Output the (X, Y) coordinate of the center of the cell containing the given text.  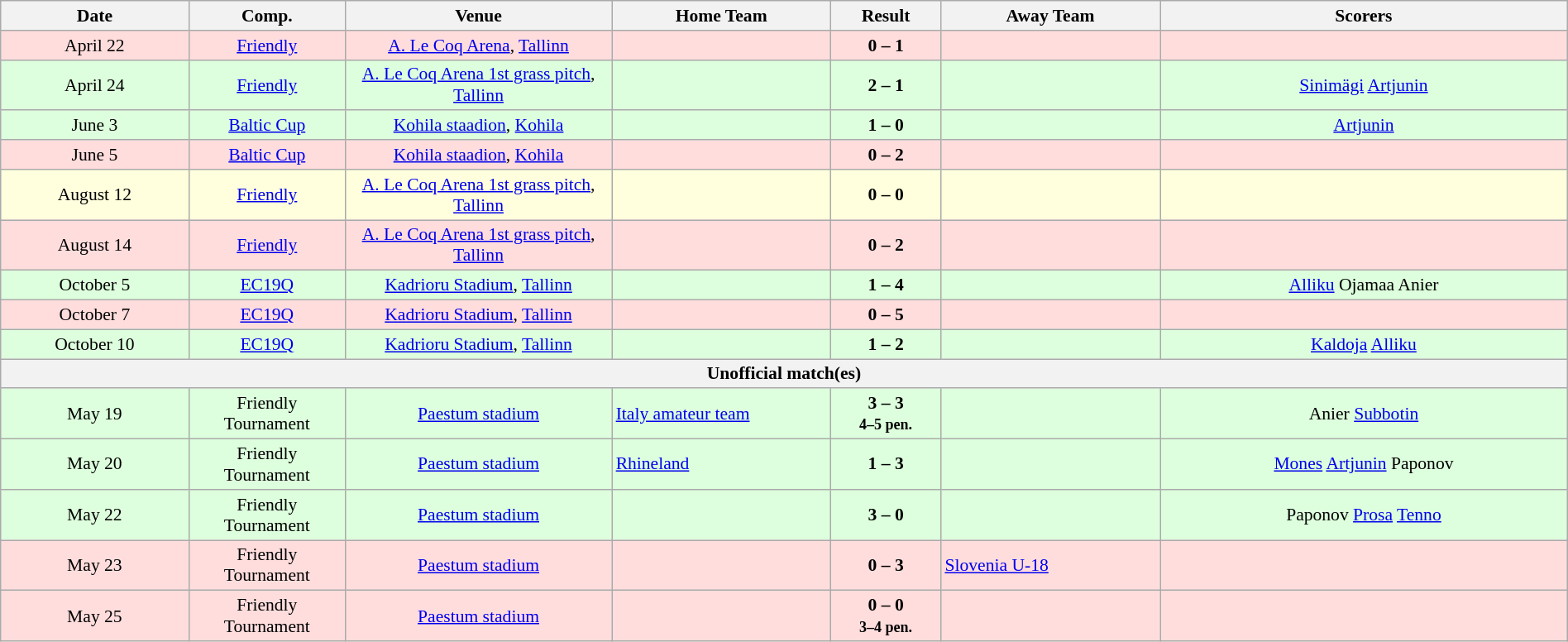
Venue (479, 16)
Slovenia U-18 (1050, 566)
Rhineland (721, 465)
1 – 2 (887, 344)
May 25 (94, 616)
August 12 (94, 195)
Mones Artjunin Paponov (1365, 465)
0 – 3 (887, 566)
Comp. (266, 16)
Scorers (1365, 16)
April 22 (94, 46)
0 – 5 (887, 315)
August 14 (94, 245)
Unofficial match(es) (784, 374)
0 – 1 (887, 46)
May 22 (94, 515)
3 – 0 (887, 515)
1 – 3 (887, 465)
Home Team (721, 16)
Kaldoja Alliku (1365, 344)
Alliku Ojamaa Anier (1365, 285)
Date (94, 16)
0 – 0 (887, 195)
Paponov Prosa Tenno (1365, 515)
0 – 03–4 pen. (887, 616)
1 – 0 (887, 126)
October 7 (94, 315)
April 24 (94, 84)
Away Team (1050, 16)
Anier Subbotin (1365, 414)
Italy amateur team (721, 414)
June 3 (94, 126)
Artjunin (1365, 126)
3 – 34–5 pen. (887, 414)
June 5 (94, 155)
Result (887, 16)
Sinimägi Artjunin (1365, 84)
May 20 (94, 465)
October 10 (94, 344)
May 19 (94, 414)
October 5 (94, 285)
1 – 4 (887, 285)
May 23 (94, 566)
A. Le Coq Arena, Tallinn (479, 46)
2 – 1 (887, 84)
